Search for the cell housing the specified text and yield its (x, y) center coordinate. 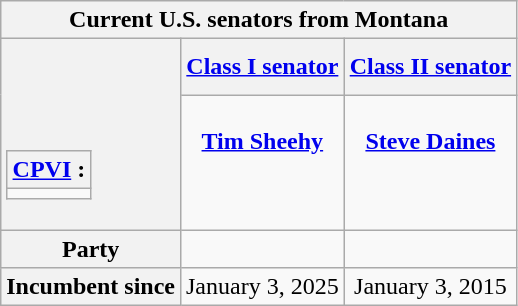
Class II senator (430, 67)
Class I senator (262, 67)
Tim Sheehy (262, 162)
Steve Daines (430, 162)
Party (91, 249)
Current U.S. senators from Montana (259, 20)
Incumbent since (91, 287)
January 3, 2015 (430, 287)
January 3, 2025 (262, 287)
